Output the [X, Y] coordinate of the center of the cell containing the given text.  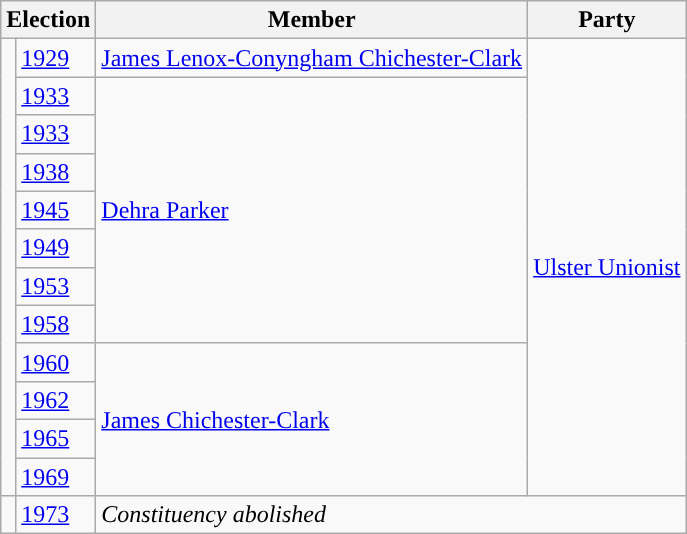
James Chichester-Clark [312, 419]
Ulster Unionist [607, 268]
1938 [56, 172]
1962 [56, 400]
1949 [56, 248]
1945 [56, 210]
Constituency abolished [391, 515]
Dehra Parker [312, 210]
1973 [56, 515]
Party [607, 20]
James Lenox-Conyngham Chichester-Clark [312, 58]
1958 [56, 324]
1929 [56, 58]
1965 [56, 438]
1969 [56, 477]
1960 [56, 362]
Election [48, 20]
Member [312, 20]
1953 [56, 286]
